Capture the cell that displays the provided text and extract its [x, y] central coordinate. 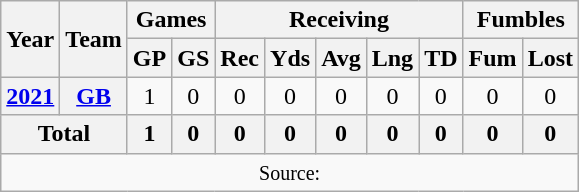
2021 [30, 96]
GS [194, 58]
Total [64, 134]
GP [149, 58]
Avg [342, 58]
Receiving [339, 20]
Team [94, 39]
Source: [290, 172]
Lng [392, 58]
Yds [290, 58]
GB [94, 96]
TD [441, 58]
Fumbles [520, 20]
Lost [550, 58]
Games [170, 20]
Rec [240, 58]
Fum [492, 58]
Year [30, 39]
